From the cell containing the given text, extract its center point as [x, y] coordinate. 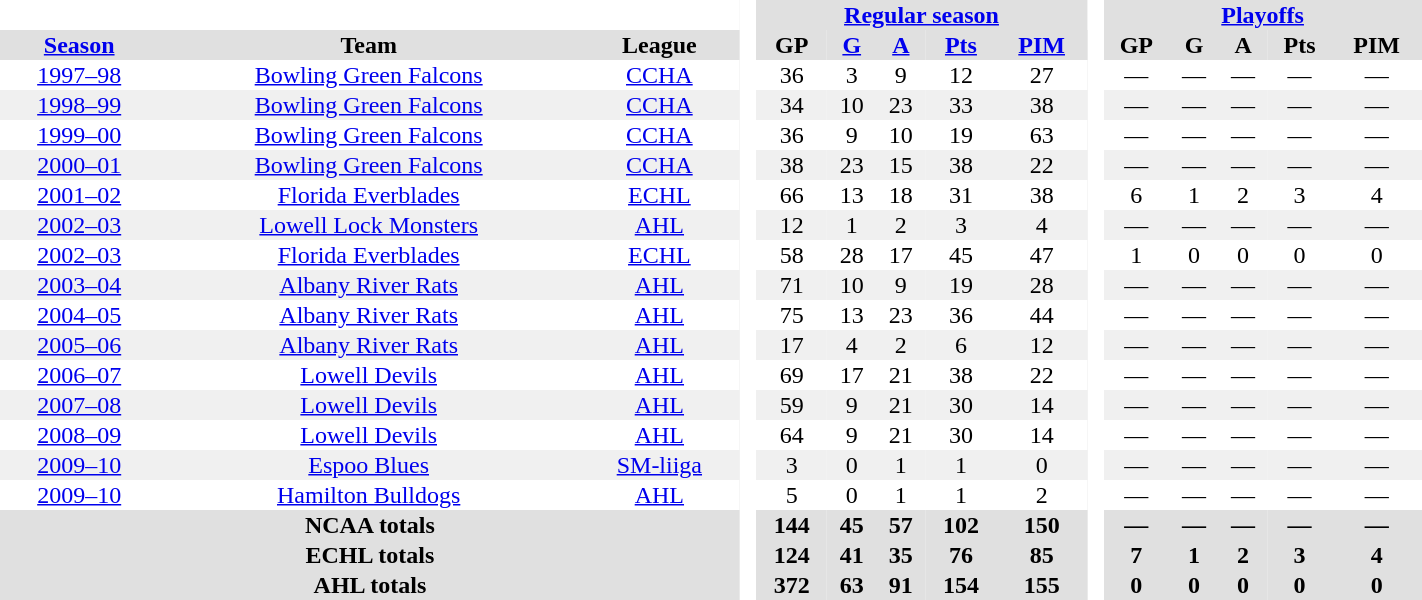
5 [792, 495]
Lowell Lock Monsters [368, 225]
7 [1136, 555]
Espoo Blues [368, 465]
66 [792, 195]
2000–01 [79, 165]
76 [960, 555]
91 [900, 585]
102 [960, 525]
47 [1041, 255]
33 [960, 105]
124 [792, 555]
2004–05 [79, 315]
1997–98 [79, 75]
64 [792, 435]
Regular season [922, 15]
144 [792, 525]
AHL totals [370, 585]
150 [1041, 525]
155 [1041, 585]
2007–08 [79, 405]
372 [792, 585]
2003–04 [79, 285]
44 [1041, 315]
1999–00 [79, 135]
34 [792, 105]
Hamilton Bulldogs [368, 495]
59 [792, 405]
75 [792, 315]
58 [792, 255]
SM-liiga [660, 465]
2001–02 [79, 195]
ECHL totals [370, 555]
NCAA totals [370, 525]
69 [792, 375]
2006–07 [79, 375]
154 [960, 585]
18 [900, 195]
15 [900, 165]
31 [960, 195]
League [660, 45]
2005–06 [79, 345]
85 [1041, 555]
2008–09 [79, 435]
Season [79, 45]
41 [852, 555]
Playoffs [1262, 15]
Team [368, 45]
57 [900, 525]
71 [792, 285]
35 [900, 555]
1998–99 [79, 105]
27 [1041, 75]
